Search for the cell housing the specified text and yield its (x, y) center coordinate. 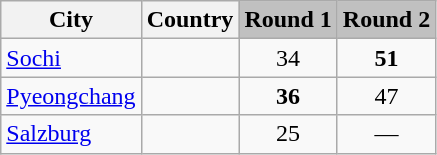
City (71, 20)
Sochi (71, 58)
Country (190, 20)
Round 1 (288, 20)
47 (386, 96)
— (386, 134)
Round 2 (386, 20)
51 (386, 58)
36 (288, 96)
25 (288, 134)
Pyeongchang (71, 96)
Salzburg (71, 134)
34 (288, 58)
